Detect which cell encompasses the target text, then output its (x, y) center coordinate. 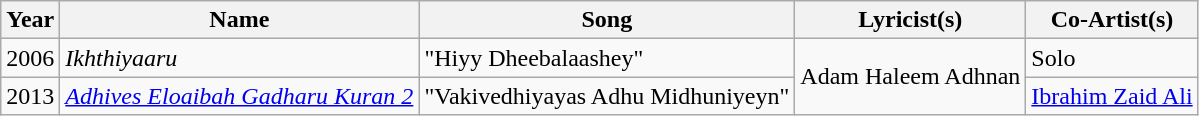
Year (30, 20)
"Hiyy Dheebalaashey" (607, 58)
Solo (1112, 58)
Co-Artist(s) (1112, 20)
Ikhthiyaaru (240, 58)
Adhives Eloaibah Gadharu Kuran 2 (240, 96)
Ibrahim Zaid Ali (1112, 96)
"Vakivedhiyayas Adhu Midhuniyeyn" (607, 96)
2006 (30, 58)
2013 (30, 96)
Name (240, 20)
Song (607, 20)
Lyricist(s) (910, 20)
Adam Haleem Adhnan (910, 77)
